From the cell containing the given text, extract its center point as (x, y) coordinate. 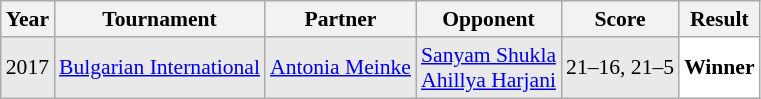
Result (720, 19)
Sanyam Shukla Ahillya Harjani (488, 68)
21–16, 21–5 (620, 68)
Score (620, 19)
Tournament (160, 19)
Bulgarian International (160, 68)
Antonia Meinke (340, 68)
2017 (28, 68)
Year (28, 19)
Winner (720, 68)
Partner (340, 19)
Opponent (488, 19)
